For the text-containing cell, return its midpoint in [X, Y] coordinate format. 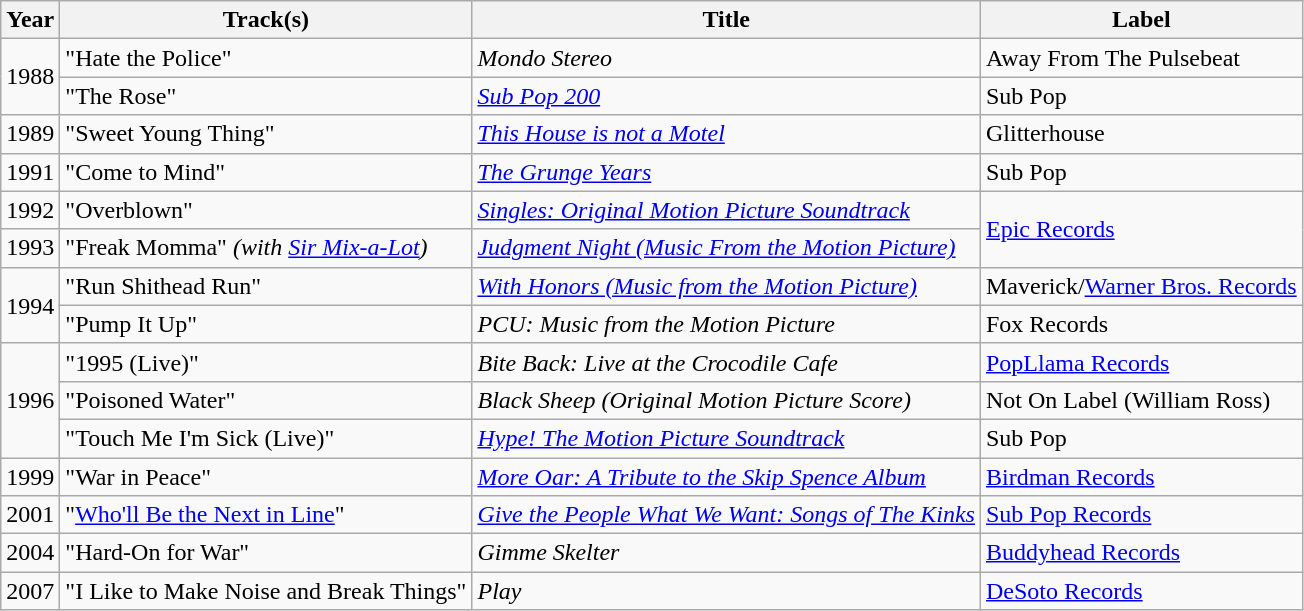
Mondo Stereo [726, 58]
"Sweet Young Thing" [266, 134]
Epic Records [1141, 229]
"Freak Momma" (with Sir Mix-a-Lot) [266, 248]
1988 [30, 77]
"The Rose" [266, 96]
2001 [30, 515]
Not On Label (William Ross) [1141, 400]
PCU: Music from the Motion Picture [726, 324]
Year [30, 20]
Singles: Original Motion Picture Soundtrack [726, 210]
2007 [30, 591]
Sub Pop Records [1141, 515]
With Honors (Music from the Motion Picture) [726, 286]
DeSoto Records [1141, 591]
1991 [30, 172]
Judgment Night (Music From the Motion Picture) [726, 248]
Sub Pop 200 [726, 96]
"I Like to Make Noise and Break Things" [266, 591]
2004 [30, 553]
"1995 (Live)" [266, 362]
1992 [30, 210]
"Poisoned Water" [266, 400]
The Grunge Years [726, 172]
"Hate the Police" [266, 58]
This House is not a Motel [726, 134]
Glitterhouse [1141, 134]
Give the People What We Want: Songs of The Kinks [726, 515]
"Run Shithead Run" [266, 286]
Fox Records [1141, 324]
Away From The Pulsebeat [1141, 58]
1999 [30, 477]
"War in Peace" [266, 477]
Black Sheep (Original Motion Picture Score) [726, 400]
More Oar: A Tribute to the Skip Spence Album [726, 477]
Birdman Records [1141, 477]
1993 [30, 248]
"Come to Mind" [266, 172]
"Who'll Be the Next in Line" [266, 515]
Label [1141, 20]
Play [726, 591]
1994 [30, 305]
Title [726, 20]
Maverick/Warner Bros. Records [1141, 286]
PopLlama Records [1141, 362]
"Hard-On for War" [266, 553]
"Touch Me I'm Sick (Live)" [266, 438]
Bite Back: Live at the Crocodile Cafe [726, 362]
"Overblown" [266, 210]
1996 [30, 400]
Hype! The Motion Picture Soundtrack [726, 438]
Buddyhead Records [1141, 553]
Gimme Skelter [726, 553]
Track(s) [266, 20]
1989 [30, 134]
"Pump It Up" [266, 324]
